Scan for the cell matching the given text and deliver its (X, Y) coordinate at center. 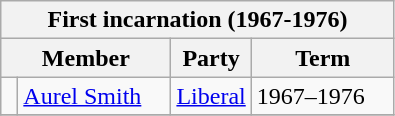
Aurel Smith (94, 96)
Liberal (211, 96)
First incarnation (1967-1976) (198, 20)
Member (86, 58)
1967–1976 (322, 96)
Term (322, 58)
Party (211, 58)
